Return the (X, Y) coordinate for the center point of the cell that contains the specified text.  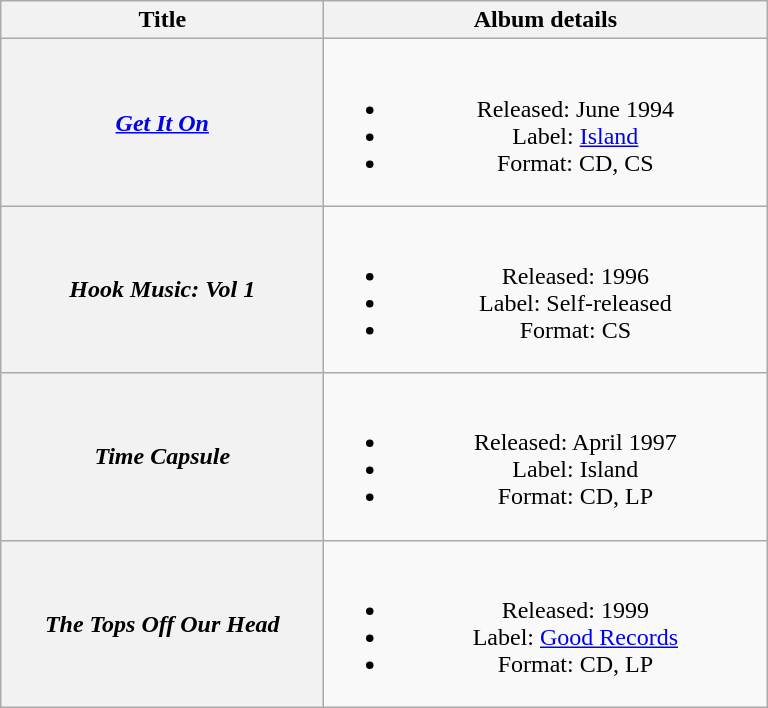
Album details (546, 20)
The Tops Off Our Head (162, 624)
Get It On (162, 122)
Hook Music: Vol 1 (162, 290)
Released: 1999Label: Good RecordsFormat: CD, LP (546, 624)
Released: April 1997Label: IslandFormat: CD, LP (546, 456)
Title (162, 20)
Released: June 1994Label: IslandFormat: CD, CS (546, 122)
Time Capsule (162, 456)
Released: 1996Label: Self-releasedFormat: CS (546, 290)
